Pinpoint the cell where the given text exists, returning its [X, Y] midpoint coordinate. 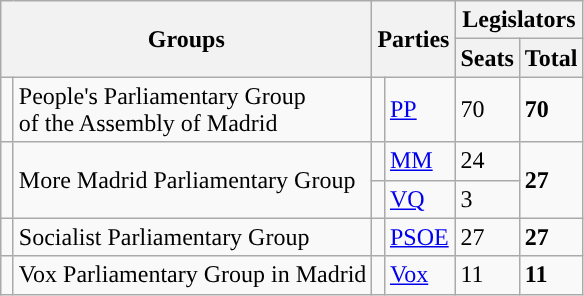
PP [419, 110]
Groups [186, 39]
More Madrid Parliamentary Group [192, 180]
Legislators [519, 20]
Socialist Parliamentary Group [192, 237]
24 [487, 161]
MM [419, 161]
Total [551, 58]
PSOE [419, 237]
3 [487, 199]
Parties [414, 39]
Vox Parliamentary Group in Madrid [192, 275]
People's Parliamentary Groupof the Assembly of Madrid [192, 110]
Seats [487, 58]
Vox [419, 275]
VQ [419, 199]
